Pinpoint the cell where the given text exists, returning its [x, y] midpoint coordinate. 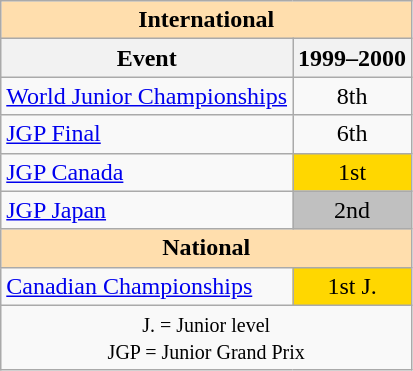
Event [147, 58]
World Junior Championships [147, 96]
JGP Final [147, 134]
International [206, 20]
JGP Canada [147, 172]
8th [352, 96]
1999–2000 [352, 58]
Canadian Championships [147, 286]
National [206, 248]
1st J. [352, 286]
JGP Japan [147, 210]
1st [352, 172]
6th [352, 134]
2nd [352, 210]
J. = Junior level JGP = Junior Grand Prix [206, 338]
